Find where the given text appears and provide that cell's center as (X, Y) coordinate. 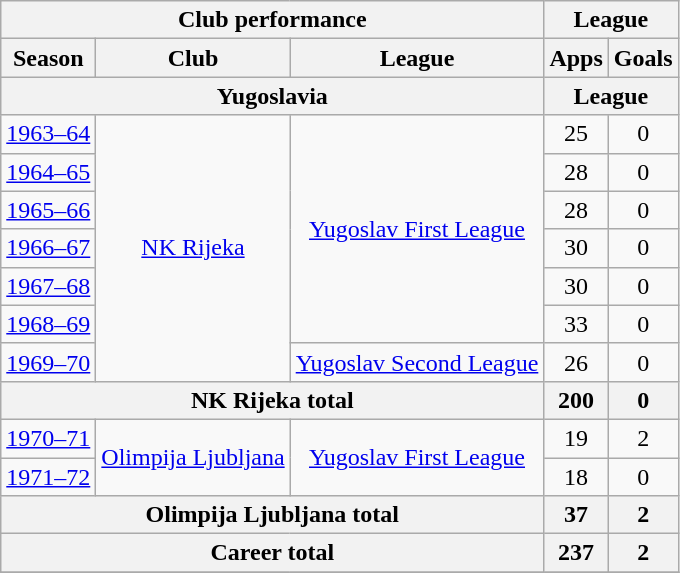
NK Rijeka (193, 248)
1968–69 (48, 324)
Yugoslav Second League (417, 362)
Olimpija Ljubljana (193, 457)
1971–72 (48, 477)
NK Rijeka total (272, 400)
1965–66 (48, 210)
1969–70 (48, 362)
237 (576, 553)
25 (576, 134)
Club performance (272, 20)
Goals (643, 58)
1966–67 (48, 248)
Yugoslavia (272, 96)
33 (576, 324)
37 (576, 515)
1964–65 (48, 172)
Apps (576, 58)
Season (48, 58)
19 (576, 438)
200 (576, 400)
Club (193, 58)
18 (576, 477)
1967–68 (48, 286)
1963–64 (48, 134)
Career total (272, 553)
26 (576, 362)
1970–71 (48, 438)
Olimpija Ljubljana total (272, 515)
